Find where the given text appears and provide that cell's center as (X, Y) coordinate. 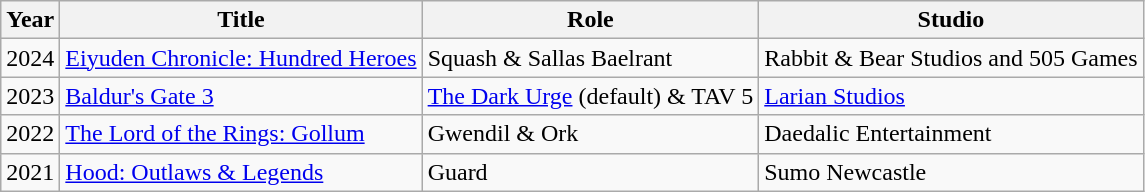
Studio (951, 20)
Year (30, 20)
Hood: Outlaws & Legends (241, 172)
Gwendil & Ork (590, 134)
Eiyuden Chronicle: Hundred Heroes (241, 58)
2024 (30, 58)
Title (241, 20)
The Lord of the Rings: Gollum (241, 134)
2022 (30, 134)
The Dark Urge (default) & TAV 5 (590, 96)
Sumo Newcastle (951, 172)
Baldur's Gate 3 (241, 96)
Rabbit & Bear Studios and 505 Games (951, 58)
Larian Studios (951, 96)
Guard (590, 172)
Daedalic Entertainment (951, 134)
2023 (30, 96)
2021 (30, 172)
Squash & Sallas Baelrant (590, 58)
Role (590, 20)
